Extract the (X, Y) coordinate from the center of the cell holding the provided text.  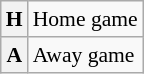
A (14, 55)
Away game (86, 55)
Home game (86, 19)
H (14, 19)
